Determine the [x, y] coordinate at the center of the cell enclosing the given text.  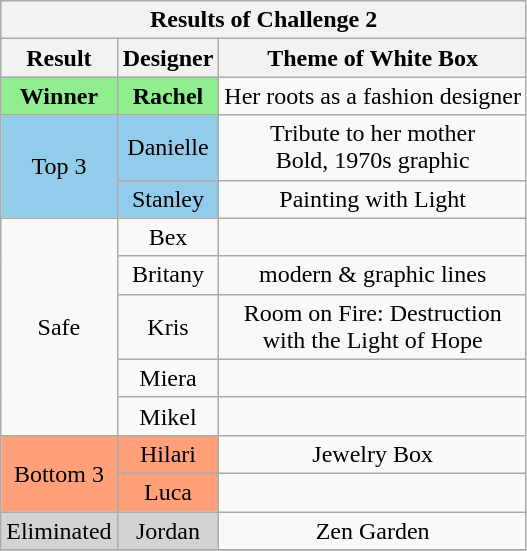
Bottom 3 [59, 473]
Safe [59, 326]
Result [59, 58]
Mikel [168, 416]
Results of Challenge 2 [264, 20]
Winner [59, 96]
Eliminated [59, 531]
Danielle [168, 148]
Painting with Light [373, 199]
Her roots as a fashion designer [373, 96]
Luca [168, 492]
Designer [168, 58]
Room on Fire: Destructionwith the Light of Hope [373, 326]
Tribute to her motherBold, 1970s graphic [373, 148]
Top 3 [59, 166]
Bex [168, 237]
Stanley [168, 199]
Zen Garden [373, 531]
Miera [168, 378]
Jewelry Box [373, 454]
Hilari [168, 454]
Rachel [168, 96]
Britany [168, 275]
Theme of White Box [373, 58]
modern & graphic lines [373, 275]
Jordan [168, 531]
Kris [168, 326]
